Search for the cell housing the specified text and yield its [X, Y] center coordinate. 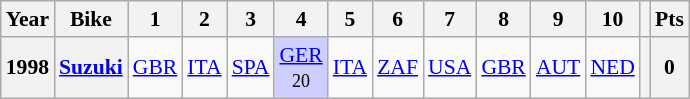
0 [670, 68]
10 [612, 19]
1998 [28, 68]
4 [300, 19]
SPA [251, 68]
7 [450, 19]
Suzuki [91, 68]
Pts [670, 19]
Year [28, 19]
AUT [558, 68]
5 [350, 19]
2 [204, 19]
8 [504, 19]
3 [251, 19]
ZAF [398, 68]
9 [558, 19]
NED [612, 68]
Bike [91, 19]
USA [450, 68]
1 [156, 19]
6 [398, 19]
GER20 [300, 68]
